Search for the cell housing the specified text and yield its [X, Y] center coordinate. 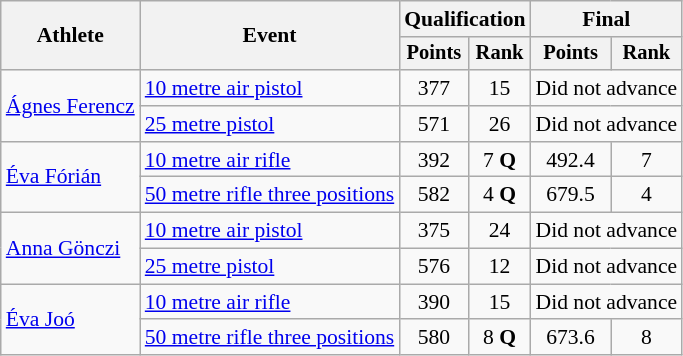
Ágnes Ferencz [70, 106]
571 [434, 124]
679.5 [571, 195]
26 [500, 124]
7 Q [500, 160]
582 [434, 195]
Event [270, 36]
Qualification [464, 19]
4 Q [500, 195]
390 [434, 302]
8 Q [500, 338]
492.4 [571, 160]
Éva Fórián [70, 178]
Éva Joó [70, 320]
12 [500, 267]
4 [647, 195]
576 [434, 267]
673.6 [571, 338]
377 [434, 88]
392 [434, 160]
375 [434, 231]
Anna Gönczi [70, 248]
Final [607, 19]
580 [434, 338]
8 [647, 338]
7 [647, 160]
Athlete [70, 36]
24 [500, 231]
